Output the (x, y) coordinate of the center of the cell containing the given text.  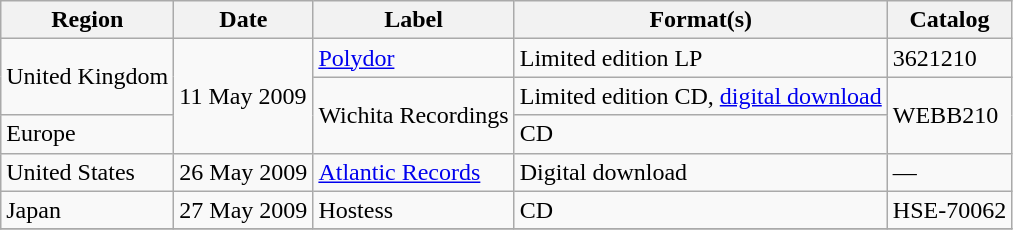
Limited edition LP (700, 58)
Hostess (414, 210)
— (949, 172)
3621210 (949, 58)
Format(s) (700, 20)
Digital download (700, 172)
Label (414, 20)
Atlantic Records (414, 172)
Japan (88, 210)
26 May 2009 (244, 172)
Catalog (949, 20)
United Kingdom (88, 77)
11 May 2009 (244, 96)
Polydor (414, 58)
Wichita Recordings (414, 115)
HSE-70062 (949, 210)
Date (244, 20)
United States (88, 172)
WEBB210 (949, 115)
Region (88, 20)
27 May 2009 (244, 210)
Europe (88, 134)
Limited edition CD, digital download (700, 96)
